Find where the given text appears and provide that cell's center as [x, y] coordinate. 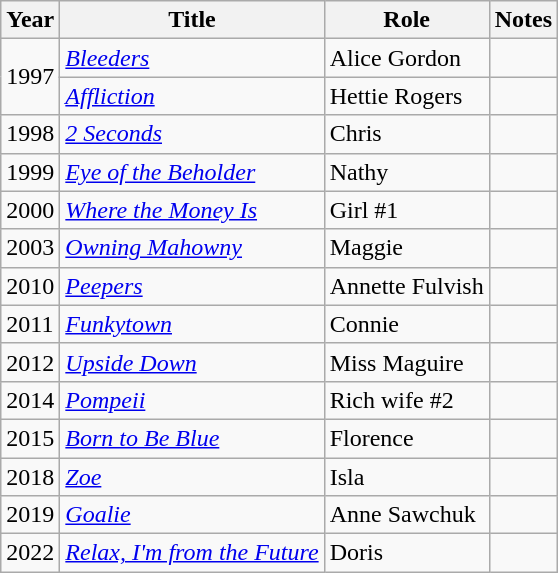
Connie [406, 324]
Title [192, 20]
Hettie Rogers [406, 96]
2010 [30, 286]
Anne Sawchuk [406, 515]
Girl #1 [406, 210]
1997 [30, 77]
2012 [30, 362]
Bleeders [192, 58]
Upside Down [192, 362]
2003 [30, 248]
2015 [30, 438]
Zoe [192, 477]
Florence [406, 438]
Maggie [406, 248]
1998 [30, 134]
Notes [523, 20]
Peepers [192, 286]
Born to Be Blue [192, 438]
Chris [406, 134]
Owning Mahowny [192, 248]
Year [30, 20]
Funkytown [192, 324]
Affliction [192, 96]
Where the Money Is [192, 210]
Goalie [192, 515]
Annette Fulvish [406, 286]
2018 [30, 477]
2 Seconds [192, 134]
Eye of the Beholder [192, 172]
Alice Gordon [406, 58]
Miss Maguire [406, 362]
2000 [30, 210]
Relax, I'm from the Future [192, 553]
Pompeii [192, 400]
Doris [406, 553]
2011 [30, 324]
Role [406, 20]
Nathy [406, 172]
Rich wife #2 [406, 400]
Isla [406, 477]
2014 [30, 400]
2022 [30, 553]
2019 [30, 515]
1999 [30, 172]
